Search for the cell housing the specified text and yield its [X, Y] center coordinate. 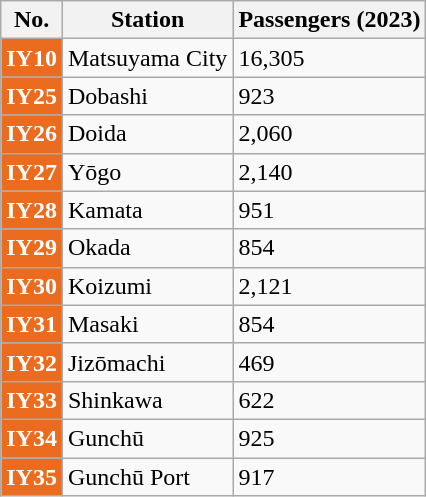
IY35 [32, 477]
Okada [147, 248]
Matsuyama City [147, 58]
925 [330, 438]
951 [330, 210]
Doida [147, 134]
Koizumi [147, 286]
IY10 [32, 58]
IY28 [32, 210]
Yōgo [147, 172]
Gunchū [147, 438]
Shinkawa [147, 400]
IY27 [32, 172]
469 [330, 362]
622 [330, 400]
IY25 [32, 96]
917 [330, 477]
IY31 [32, 324]
Dobashi [147, 96]
2,140 [330, 172]
Masaki [147, 324]
Passengers (2023) [330, 20]
IY32 [32, 362]
923 [330, 96]
Station [147, 20]
16,305 [330, 58]
2,060 [330, 134]
Gunchū Port [147, 477]
IY34 [32, 438]
IY33 [32, 400]
IY30 [32, 286]
No. [32, 20]
2,121 [330, 286]
Kamata [147, 210]
Jizōmachi [147, 362]
IY26 [32, 134]
IY29 [32, 248]
